Detect which cell encompasses the target text, then output its (X, Y) center coordinate. 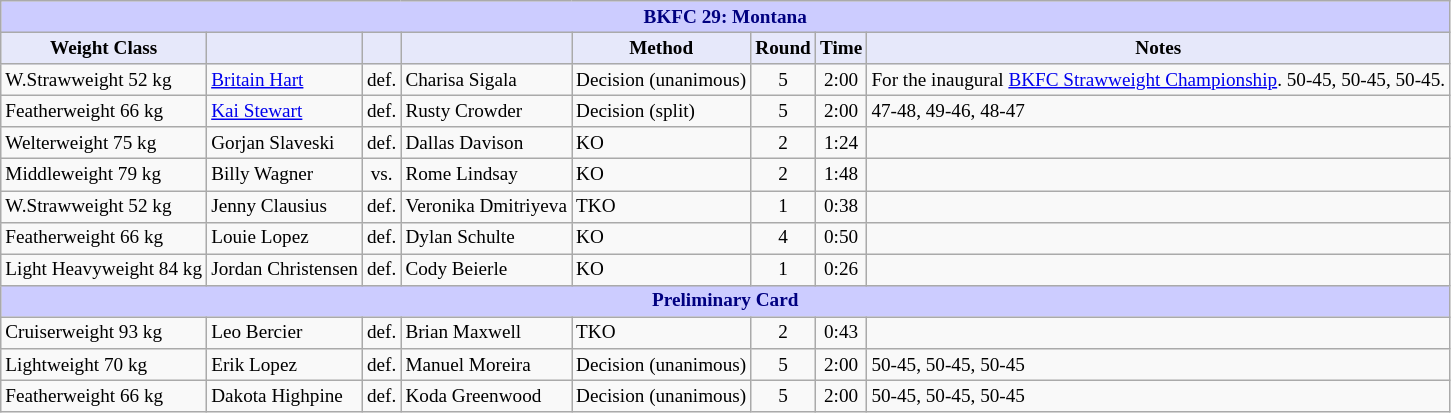
0:26 (840, 270)
Britain Hart (285, 80)
Veronika Dmitriyeva (486, 206)
Weight Class (104, 48)
0:43 (840, 333)
47-48, 49-46, 48-47 (1158, 111)
Light Heavyweight 84 kg (104, 270)
Round (784, 48)
vs. (381, 175)
Time (840, 48)
Cody Beierle (486, 270)
Lightweight 70 kg (104, 365)
1:48 (840, 175)
Manuel Moreira (486, 365)
For the inaugural BKFC Strawweight Championship. 50-45, 50-45, 50-45. (1158, 80)
Dylan Schulte (486, 238)
Decision (split) (662, 111)
Dallas Davison (486, 143)
Cruiserweight 93 kg (104, 333)
Dakota Highpine (285, 396)
1:24 (840, 143)
Erik Lopez (285, 365)
Louie Lopez (285, 238)
Preliminary Card (726, 301)
Notes (1158, 48)
Method (662, 48)
Kai Stewart (285, 111)
Charisa Sigala (486, 80)
4 (784, 238)
Rusty Crowder (486, 111)
Koda Greenwood (486, 396)
BKFC 29: Montana (726, 17)
Jenny Clausius (285, 206)
Rome Lindsay (486, 175)
Gorjan Slaveski (285, 143)
Jordan Christensen (285, 270)
Middleweight 79 kg (104, 175)
Leo Bercier (285, 333)
Brian Maxwell (486, 333)
Welterweight 75 kg (104, 143)
0:50 (840, 238)
0:38 (840, 206)
Billy Wagner (285, 175)
